From the cell containing the given text, extract its center point as (x, y) coordinate. 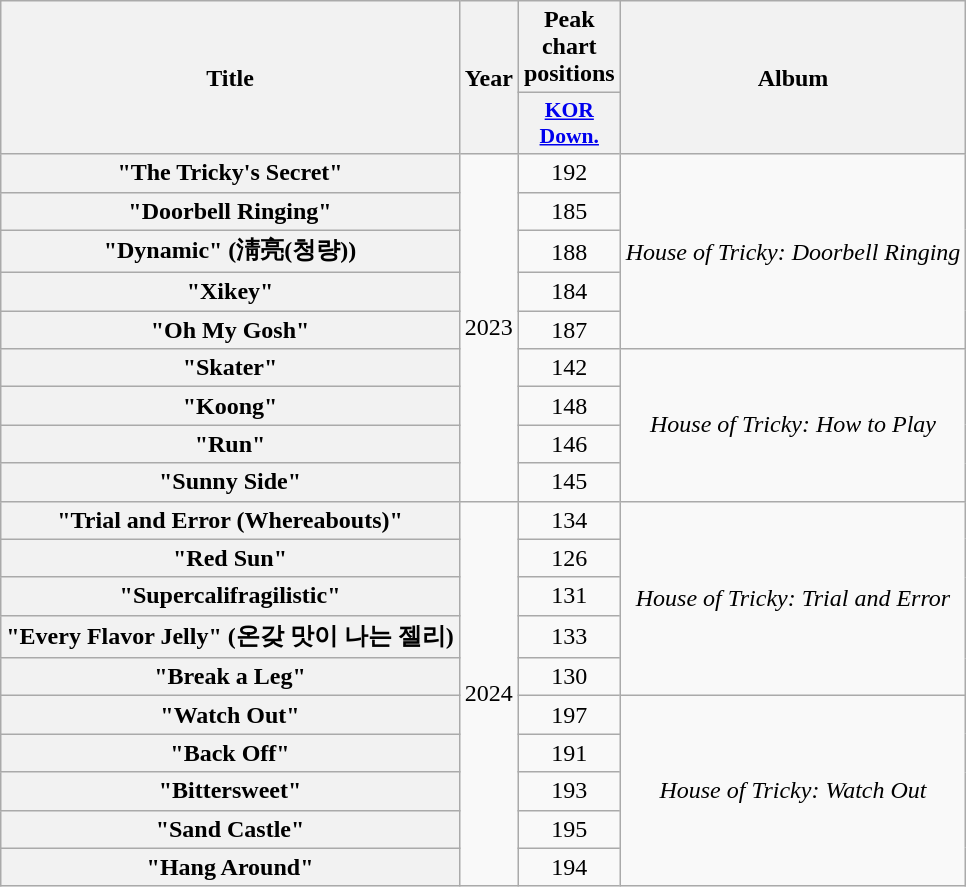
131 (569, 596)
Title (230, 78)
"Hang Around" (230, 867)
130 (569, 677)
Album (793, 78)
"Sand Castle" (230, 829)
Peak chart positions (569, 47)
195 (569, 829)
185 (569, 211)
"Back Off" (230, 753)
184 (569, 292)
148 (569, 406)
2024 (488, 694)
188 (569, 252)
"Xikey" (230, 292)
134 (569, 520)
194 (569, 867)
"Doorbell Ringing" (230, 211)
126 (569, 558)
197 (569, 715)
"Red Sun" (230, 558)
192 (569, 173)
142 (569, 368)
187 (569, 330)
"Bittersweet" (230, 791)
"Koong" (230, 406)
"Run" (230, 444)
"Watch Out" (230, 715)
"Break a Leg" (230, 677)
"Supercalifragilistic" (230, 596)
KORDown. (569, 124)
House of Tricky: Watch Out (793, 791)
House of Tricky: Doorbell Ringing (793, 252)
"Oh My Gosh" (230, 330)
"Trial and Error (Whereabouts)" (230, 520)
Year (488, 78)
"Dynamic" (淸亮(청량)) (230, 252)
133 (569, 636)
"The Tricky's Secret" (230, 173)
"Sunny Side" (230, 482)
191 (569, 753)
House of Tricky: How to Play (793, 425)
"Every Flavor Jelly" (온갖 맛이 나는 젤리) (230, 636)
146 (569, 444)
2023 (488, 328)
145 (569, 482)
House of Tricky: Trial and Error (793, 598)
"Skater" (230, 368)
193 (569, 791)
